Scan for the cell matching the given text and deliver its [x, y] coordinate at center. 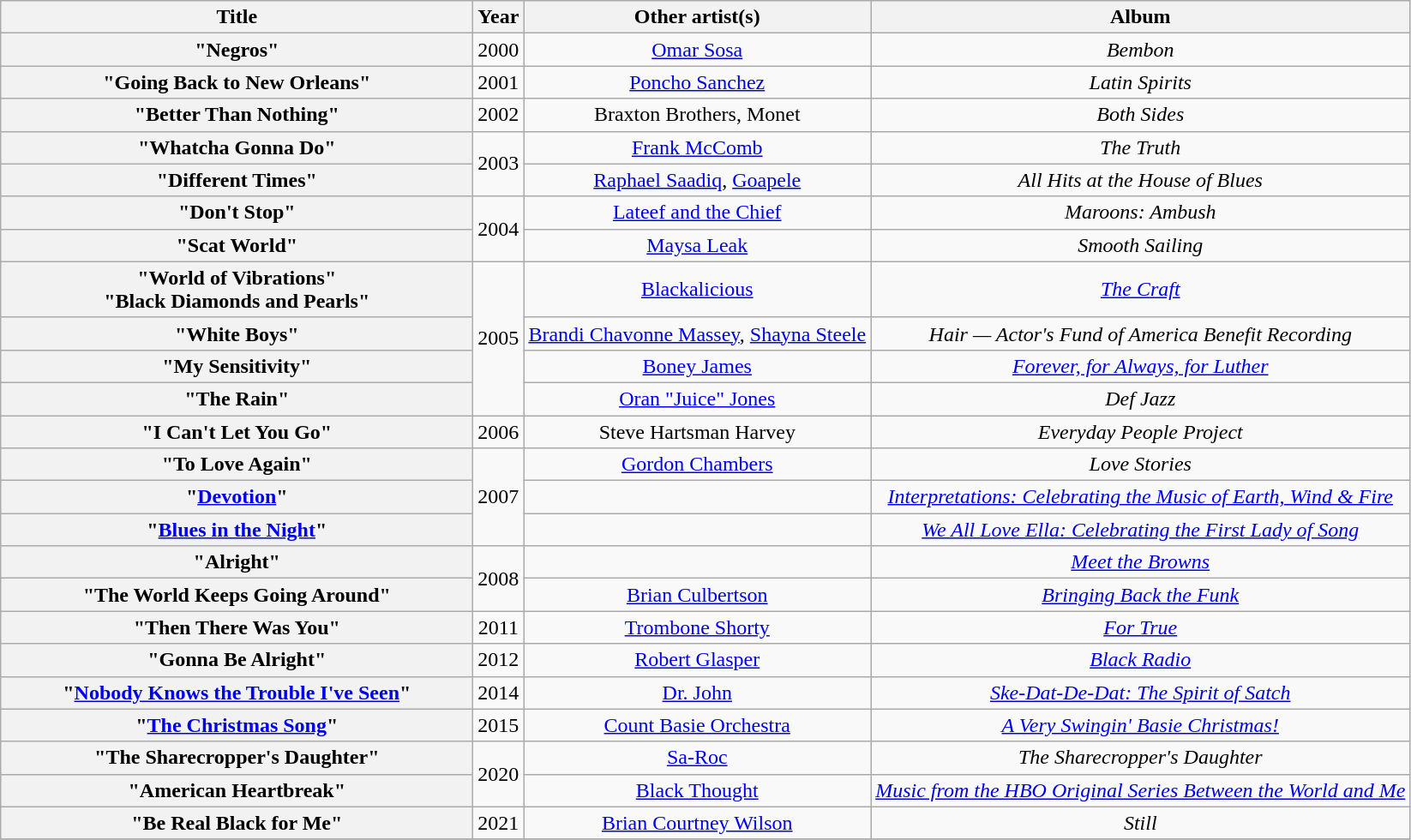
"Then There Was You" [237, 627]
The Truth [1140, 147]
2001 [499, 82]
Lateef and the Chief [698, 213]
"Don't Stop" [237, 213]
"To Love Again" [237, 465]
"My Sensitivity" [237, 366]
Music from the HBO Original Series Between the World and Me [1140, 790]
Title [237, 17]
The Craft [1140, 290]
Braxton Brothers, Monet [698, 115]
Brandi Chavonne Massey, Shayna Steele [698, 333]
"Alright" [237, 562]
Dr. John [698, 693]
Black Radio [1140, 660]
"Going Back to New Orleans" [237, 82]
"White Boys" [237, 333]
Boney James [698, 366]
2008 [499, 579]
Meet the Browns [1140, 562]
2020 [499, 774]
2007 [499, 497]
Steve Hartsman Harvey [698, 431]
"I Can't Let You Go" [237, 431]
Other artist(s) [698, 17]
2004 [499, 229]
"Different Times" [237, 180]
"Devotion" [237, 497]
Count Basie Orchestra [698, 725]
Oran "Juice" Jones [698, 399]
Latin Spirits [1140, 82]
"Gonna Be Alright" [237, 660]
"Scat World" [237, 245]
Maroons: Ambush [1140, 213]
2014 [499, 693]
Still [1140, 823]
"American Heartbreak" [237, 790]
Love Stories [1140, 465]
Brian Culbertson [698, 595]
2003 [499, 164]
"Better Than Nothing" [237, 115]
Trombone Shorty [698, 627]
Raphael Saadiq, Goapele [698, 180]
Everyday People Project [1140, 431]
We All Love Ella: Celebrating the First Lady of Song [1140, 530]
2011 [499, 627]
Poncho Sanchez [698, 82]
Album [1140, 17]
Bembon [1140, 50]
2005 [499, 338]
"The Rain" [237, 399]
Interpretations: Celebrating the Music of Earth, Wind & Fire [1140, 497]
Brian Courtney Wilson [698, 823]
Maysa Leak [698, 245]
For True [1140, 627]
Forever, for Always, for Luther [1140, 366]
"Nobody Knows the Trouble I've Seen" [237, 693]
"Whatcha Gonna Do" [237, 147]
The Sharecropper's Daughter [1140, 758]
Hair — Actor's Fund of America Benefit Recording [1140, 333]
2012 [499, 660]
2006 [499, 431]
"Be Real Black for Me" [237, 823]
Frank McComb [698, 147]
Ske-Dat-De-Dat: The Spirit of Satch [1140, 693]
All Hits at the House of Blues [1140, 180]
A Very Swingin' Basie Christmas! [1140, 725]
Black Thought [698, 790]
2000 [499, 50]
Year [499, 17]
2021 [499, 823]
Bringing Back the Funk [1140, 595]
Sa-Roc [698, 758]
"Negros" [237, 50]
Smooth Sailing [1140, 245]
"Blues in the Night" [237, 530]
"The World Keeps Going Around" [237, 595]
"The Sharecropper's Daughter" [237, 758]
Robert Glasper [698, 660]
Blackalicious [698, 290]
Gordon Chambers [698, 465]
Omar Sosa [698, 50]
Def Jazz [1140, 399]
2002 [499, 115]
"The Christmas Song" [237, 725]
Both Sides [1140, 115]
"World of Vibrations""Black Diamonds and Pearls" [237, 290]
2015 [499, 725]
